For the text-containing cell, return its midpoint in [X, Y] coordinate format. 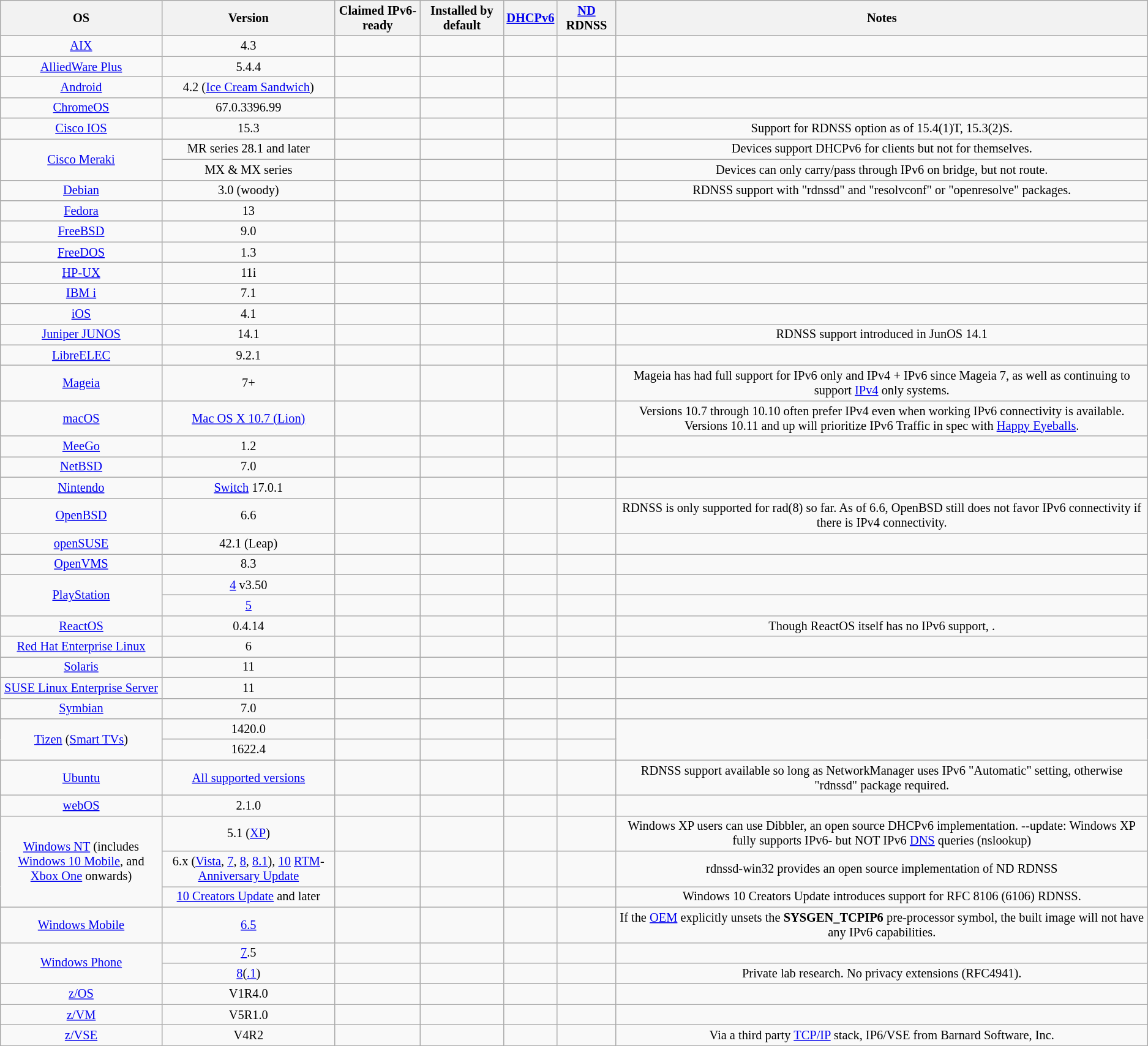
6.6 [249, 516]
Notes [882, 18]
z/VM [81, 1015]
Debian [81, 190]
Juniper JUNOS [81, 334]
6 [249, 647]
3.0 (woody) [249, 190]
DHCPv6 [530, 18]
Mac OS X 10.7 (Lion) [249, 418]
4.1 [249, 314]
HP-UX [81, 273]
Cisco Meraki [81, 159]
openSUSE [81, 543]
5.4.4 [249, 67]
Tizen (Smart TVs) [81, 739]
Windows XP users can use Dibbler, an open source DHCPv6 implementation. --update: Windows XP fully supports IPv6- but NOT IPv6 DNS queries (nslookup) [882, 833]
RDNSS support introduced in JunOS 14.1 [882, 334]
4.3 [249, 46]
6.5 [249, 925]
ChromeOS [81, 108]
RDNSS support with "rdnssd" and "resolvconf" or "openresolve" packages. [882, 190]
Windows NT (includesWindows 10 Mobile, and Xbox One onwards) [81, 861]
V1R4.0 [249, 994]
MR series 28.1 and later [249, 149]
Version [249, 18]
V5R1.0 [249, 1015]
10 Creators Update and later [249, 897]
8(.1) [249, 973]
5.1 (XP) [249, 833]
ND RDNSS [587, 18]
0.4.14 [249, 626]
NetBSD [81, 467]
All supported versions [249, 778]
8.3 [249, 564]
13 [249, 211]
5 [249, 605]
FreeDOS [81, 252]
If the OEM explicitly unsets the SYSGEN_TCPIP6 pre-processor symbol, the built image will not have any IPv6 capabilities. [882, 925]
Devices can only carry/pass through IPv6 on bridge, but not route. [882, 170]
RDNSS is only supported for rad(8) so far. As of 6.6, OpenBSD still does not favor IPv6 connectivity if there is IPv4 connectivity. [882, 516]
Ubuntu [81, 778]
Windows 10 Creators Update introduces support for RFC 8106 (6106) RDNSS. [882, 897]
Windows Phone [81, 963]
14.1 [249, 334]
Fedora [81, 211]
AlliedWare Plus [81, 67]
4 v3.50 [249, 585]
webOS [81, 805]
AIX [81, 46]
z/VSE [81, 1035]
Red Hat Enterprise Linux [81, 647]
Installed by default [462, 18]
42.1 (Leap) [249, 543]
1.3 [249, 252]
MX & MX series [249, 170]
7.5 [249, 953]
Windows Mobile [81, 925]
Though ReactOS itself has no IPv6 support, . [882, 626]
7+ [249, 383]
SUSE Linux Enterprise Server [81, 688]
rdnssd-win32 provides an open source implementation of ND RDNSS [882, 869]
9.2.1 [249, 355]
1420.0 [249, 729]
Symbian [81, 709]
Cisco IOS [81, 129]
11i [249, 273]
15.3 [249, 129]
Nintendo [81, 487]
Private lab research. No privacy extensions (RFC4941). [882, 973]
6.x (Vista, 7, 8, 8.1), 10 RTM-Anniversary Update [249, 869]
9.0 [249, 231]
Mageia [81, 383]
1.2 [249, 446]
Switch 17.0.1 [249, 487]
FreeBSD [81, 231]
Mageia has had full support for IPv6 only and IPv4 + IPv6 since Mageia 7, as well as continuing to support IPv4 only systems. [882, 383]
PlayStation [81, 595]
IBM i [81, 293]
67.0.3396.99 [249, 108]
2.1.0 [249, 805]
MeeGo [81, 446]
Android [81, 87]
Solaris [81, 667]
OS [81, 18]
macOS [81, 418]
LibreELEC [81, 355]
RDNSS support available so long as NetworkManager uses IPv6 "Automatic" setting, otherwise "rdnssd" package required. [882, 778]
Devices support DHCPv6 for clients but not for themselves. [882, 149]
4.2 (Ice Cream Sandwich) [249, 87]
V4R2 [249, 1035]
OpenBSD [81, 516]
z/OS [81, 994]
ReactOS [81, 626]
1622.4 [249, 750]
Support for RDNSS option as of 15.4(1)T, 15.3(2)S. [882, 129]
OpenVMS [81, 564]
iOS [81, 314]
Claimed IPv6-ready [377, 18]
Via a third party TCP/IP stack, IP6/VSE from Barnard Software, Inc. [882, 1035]
7.1 [249, 293]
